Provide the [x, y] coordinate of the cell's center where the given text is located.  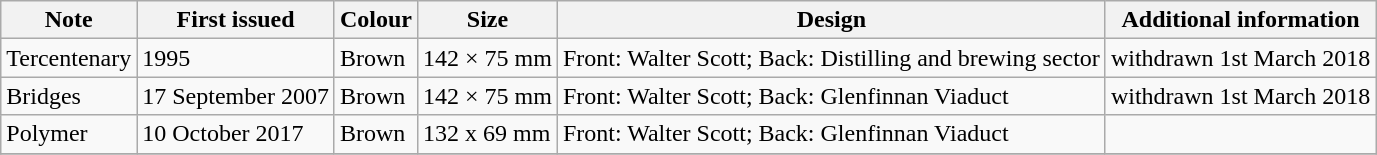
Tercentenary [69, 58]
Additional information [1240, 20]
132 x 69 mm [487, 134]
10 October 2017 [236, 134]
Bridges [69, 96]
Note [69, 20]
17 September 2007 [236, 96]
1995 [236, 58]
Front: Walter Scott; Back: Distilling and brewing sector [831, 58]
Design [831, 20]
Colour [376, 20]
Polymer [69, 134]
First issued [236, 20]
Size [487, 20]
